Output the (X, Y) coordinate of the center of the cell containing the given text.  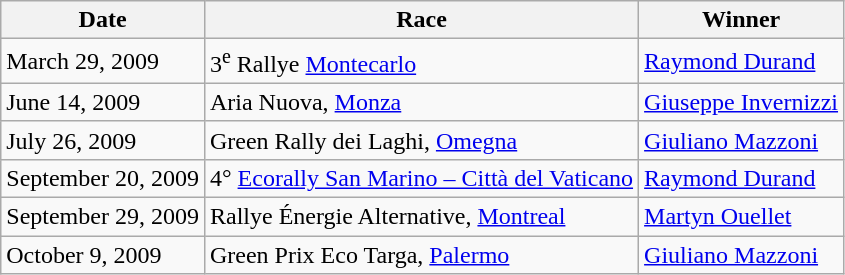
Martyn Ouellet (742, 217)
July 26, 2009 (103, 140)
Winner (742, 20)
October 9, 2009 (103, 255)
September 20, 2009 (103, 178)
June 14, 2009 (103, 102)
September 29, 2009 (103, 217)
Giuseppe Invernizzi (742, 102)
Green Prix Eco Targa, Palermo (421, 255)
Race (421, 20)
Green Rally dei Laghi, Omegna (421, 140)
Rallye Énergie Alternative, Montreal (421, 217)
4° Ecorally San Marino – Città del Vaticano (421, 178)
Aria Nuova, Monza (421, 102)
3e Rallye Montecarlo (421, 62)
Date (103, 20)
March 29, 2009 (103, 62)
